Provide the (X, Y) coordinate of the cell's center where the given text is located.  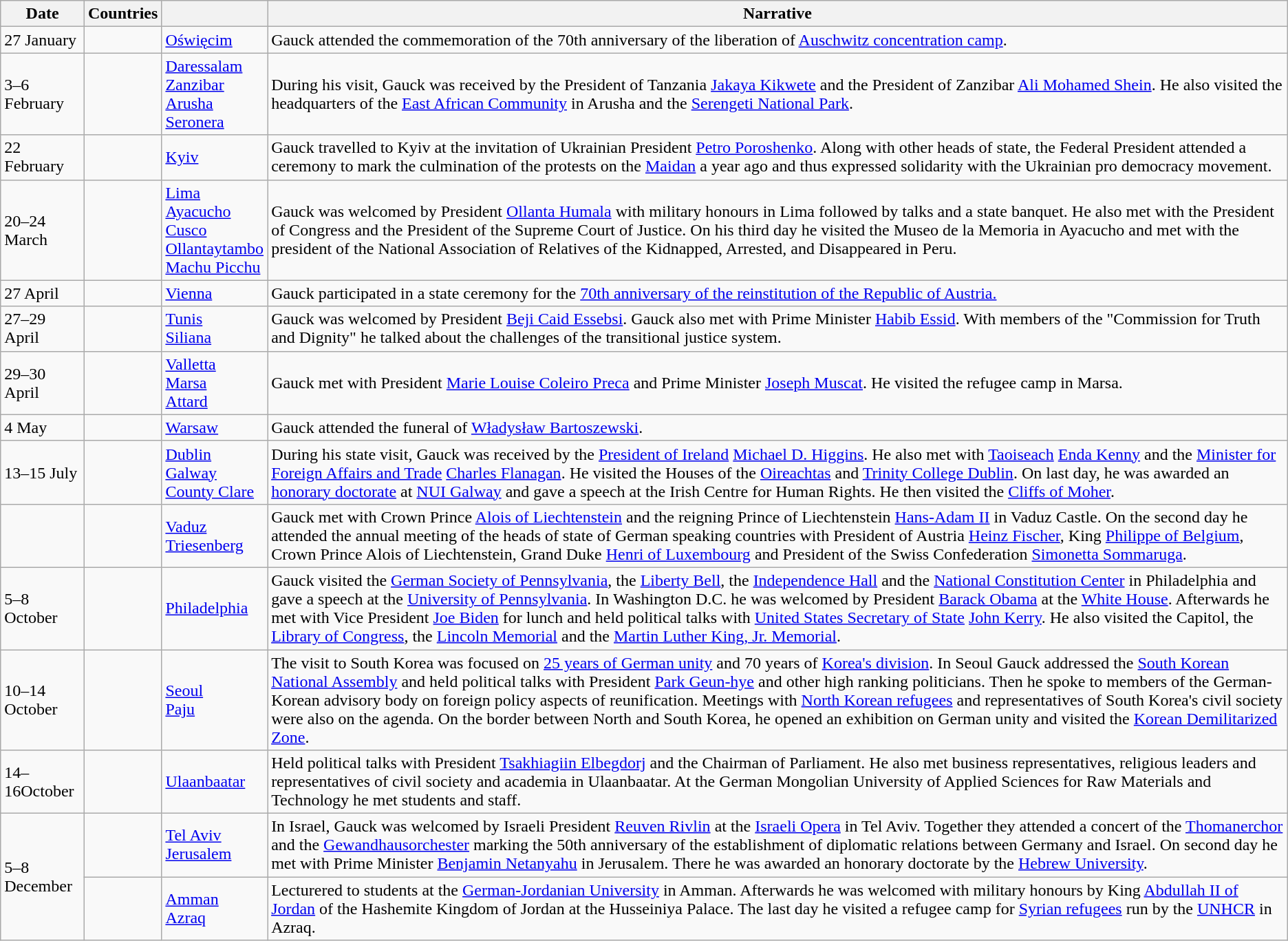
4 May (43, 427)
27–29 April (43, 329)
13–15 July (43, 472)
Gauck participated in a state ceremony for the 70th anniversary of the reinstitution of the Republic of Austria. (777, 293)
Warsaw (215, 427)
TunisSiliana (215, 329)
27 April (43, 293)
Ulaanbaatar (215, 782)
Gauck met with President Marie Louise Coleiro Preca and Prime Minister Joseph Muscat. He visited the refugee camp in Marsa. (777, 383)
SeoulPaju (215, 700)
20–24 March (43, 230)
Gauck attended the commemoration of the 70th anniversary of the liberation of Auschwitz concentration camp. (777, 40)
Countries (122, 14)
5–8 December (43, 877)
29–30 April (43, 383)
Gauck attended the funeral of Władysław Bartoszewski. (777, 427)
5–8 October (43, 609)
Kyiv (215, 157)
LimaAyacuchoCuscoOllantaytamboMachu Picchu (215, 230)
27 January (43, 40)
DublinGalwayCounty Clare (215, 472)
Narrative (777, 14)
10–14 October (43, 700)
3–6 February (43, 94)
AmmanAzraq (215, 909)
Vienna (215, 293)
Oświęcim (215, 40)
Philadelphia (215, 609)
14–16October (43, 782)
Date (43, 14)
DaressalamZanzibarArushaSeronera (215, 94)
22 February (43, 157)
VaduzTriesenberg (215, 536)
VallettaMarsaAttard (215, 383)
Tel AvivJerusalem (215, 845)
